Capture the cell that displays the provided text and extract its [x, y] central coordinate. 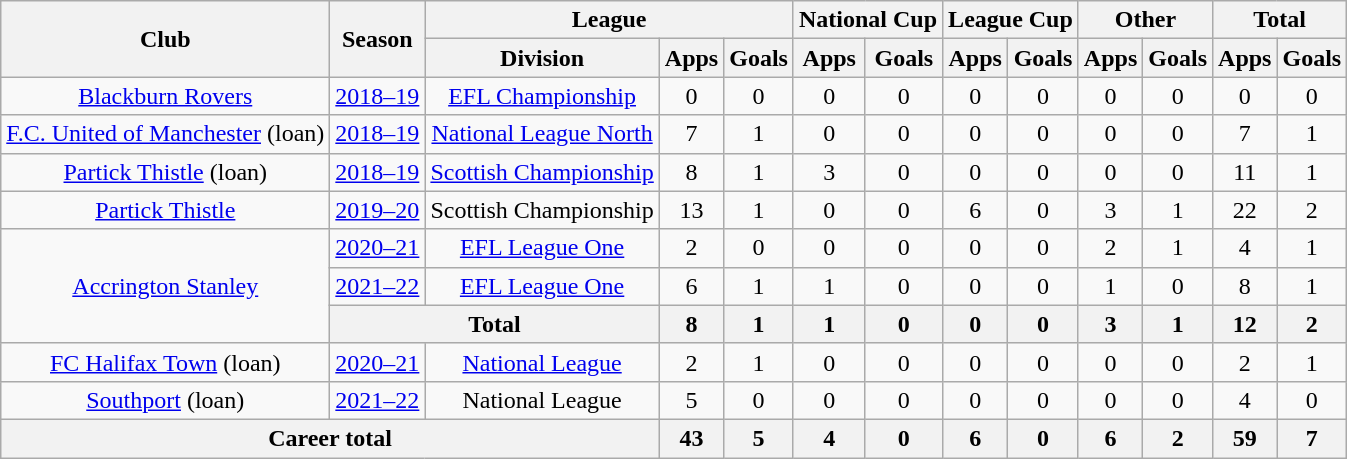
Season [378, 39]
EFL Championship [542, 96]
Blackburn Rovers [166, 96]
National Cup [868, 20]
Southport (loan) [166, 400]
Division [542, 58]
Career total [330, 438]
2019–20 [378, 210]
Partick Thistle (loan) [166, 172]
Other [1145, 20]
FC Halifax Town (loan) [166, 362]
59 [1245, 438]
Accrington Stanley [166, 286]
League [610, 20]
F.C. United of Manchester (loan) [166, 134]
43 [691, 438]
Partick Thistle [166, 210]
12 [1245, 324]
11 [1245, 172]
National League North [542, 134]
League Cup [1011, 20]
13 [691, 210]
22 [1245, 210]
Club [166, 39]
